Pinpoint the cell where the given text exists, returning its (x, y) midpoint coordinate. 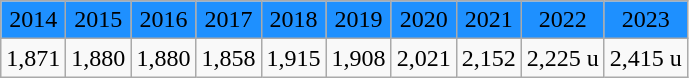
2022 (562, 20)
1,871 (34, 58)
2019 (358, 20)
1,915 (294, 58)
2,415 u (646, 58)
2018 (294, 20)
2015 (98, 20)
2,021 (424, 58)
2,225 u (562, 58)
2016 (164, 20)
2021 (488, 20)
1,858 (228, 58)
1,908 (358, 58)
2014 (34, 20)
2020 (424, 20)
2017 (228, 20)
2,152 (488, 58)
2023 (646, 20)
